Pinpoint the cell where the given text exists, returning its [X, Y] midpoint coordinate. 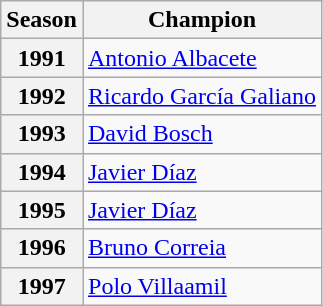
1997 [42, 286]
1993 [42, 134]
David Bosch [202, 134]
Ricardo García Galiano [202, 96]
1995 [42, 210]
1992 [42, 96]
Polo Villaamil [202, 286]
Season [42, 20]
Bruno Correia [202, 248]
Antonio Albacete [202, 58]
1996 [42, 248]
Champion [202, 20]
1994 [42, 172]
1991 [42, 58]
